From the cell containing the given text, extract its center point as [x, y] coordinate. 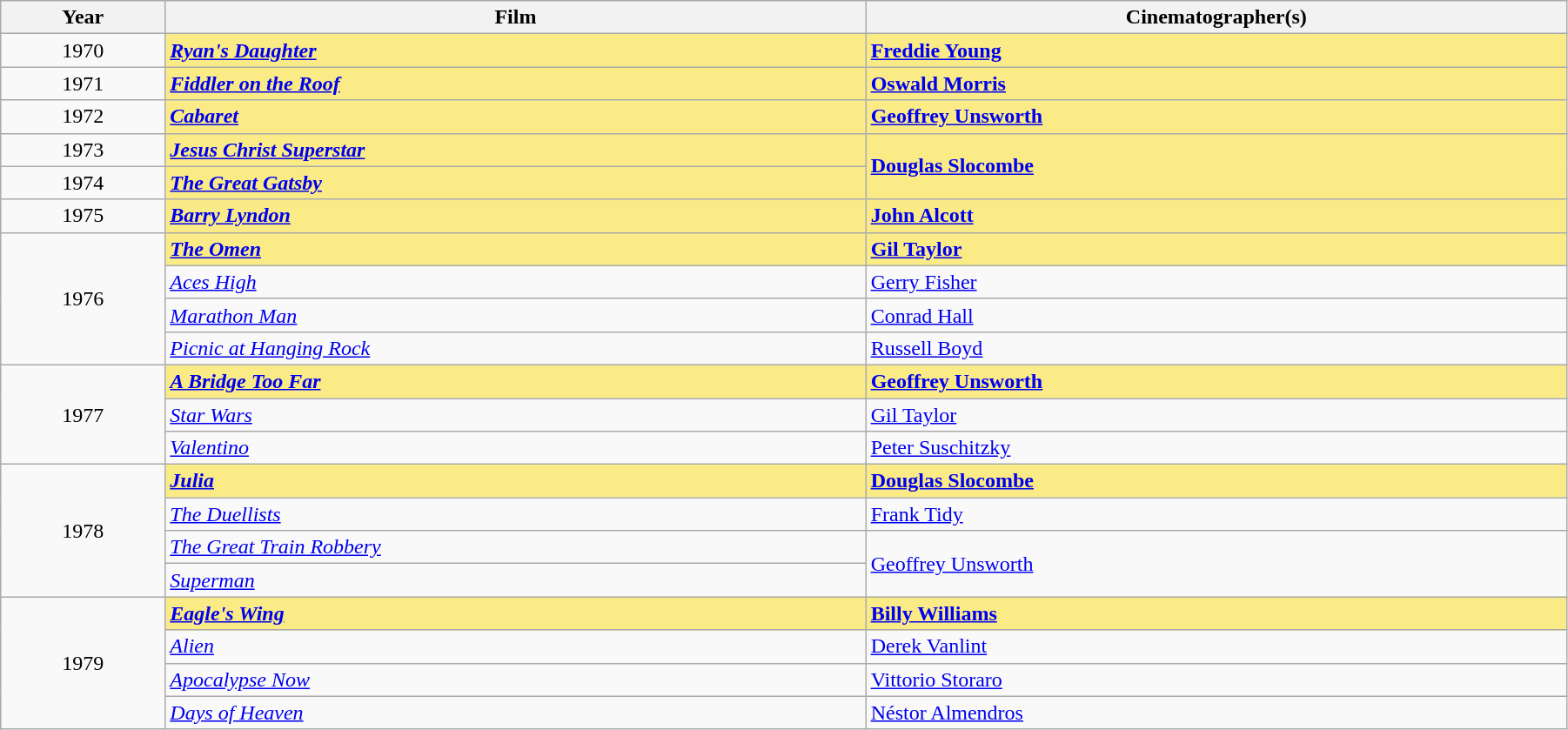
The Omen [515, 249]
Aces High [515, 282]
Gerry Fisher [1216, 282]
1975 [84, 216]
Oswald Morris [1216, 84]
1978 [84, 531]
Valentino [515, 448]
Russell Boyd [1216, 348]
Eagle's Wing [515, 613]
The Duellists [515, 514]
1971 [84, 84]
Apocalypse Now [515, 680]
A Bridge Too Far [515, 381]
1976 [84, 298]
Cinematographer(s) [1216, 17]
The Great Gatsby [515, 183]
Vittorio Storaro [1216, 680]
Alien [515, 646]
Picnic at Hanging Rock [515, 348]
Néstor Almendros [1216, 713]
Conrad Hall [1216, 315]
Peter Suschitzky [1216, 448]
Film [515, 17]
Derek Vanlint [1216, 646]
Fiddler on the Roof [515, 84]
1973 [84, 150]
Jesus Christ Superstar [515, 150]
1970 [84, 50]
Julia [515, 481]
The Great Train Robbery [515, 547]
Days of Heaven [515, 713]
1972 [84, 117]
Star Wars [515, 415]
Superman [515, 580]
Frank Tidy [1216, 514]
1977 [84, 414]
Marathon Man [515, 315]
Ryan's Daughter [515, 50]
Year [84, 17]
Billy Williams [1216, 613]
John Alcott [1216, 216]
Barry Lyndon [515, 216]
Freddie Young [1216, 50]
1974 [84, 183]
Cabaret [515, 117]
1979 [84, 663]
